Locate the cell with the specified text and output its (x, y) center coordinate. 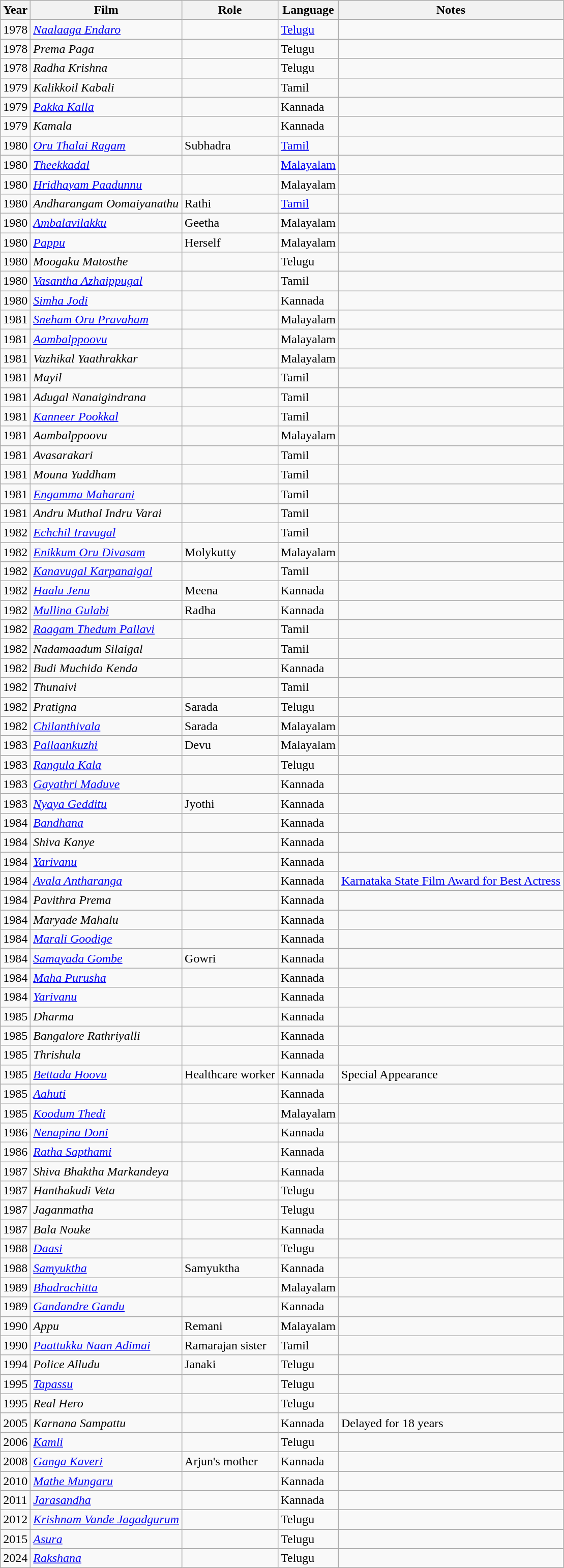
2015 (15, 1539)
Tapassu (106, 1384)
Bettada Hoovu (106, 1074)
Herself (230, 243)
Avasarakari (106, 455)
Ramarajan sister (230, 1345)
Pallaankuzhi (106, 745)
Adugal Nanaigindrana (106, 397)
Appu (106, 1326)
Real Hero (106, 1403)
Enikkum Oru Divasam (106, 552)
Kanavugal Karpanaigal (106, 571)
Rathi (230, 203)
Gowri (230, 958)
Haalu Jenu (106, 591)
Gandandre Gandu (106, 1307)
Prema Paga (106, 49)
Oru Thalai Ragam (106, 145)
Special Appearance (451, 1074)
Daasi (106, 1249)
Shiva Kanye (106, 842)
Vasantha Azhaippugal (106, 281)
Samayada Gombe (106, 958)
Arjun's mother (230, 1461)
Bangalore Rathriyalli (106, 1036)
Mayil (106, 378)
2012 (15, 1520)
Role (230, 10)
Paattukku Naan Adimai (106, 1345)
Thrishula (106, 1055)
Engamma Maharani (106, 494)
Moogaku Matosthe (106, 262)
Subhadra (230, 145)
Andharangam Oomaiyanathu (106, 203)
Kanneer Pookkal (106, 416)
Film (106, 10)
Notes (451, 10)
Kalikkoil Kabali (106, 87)
Pratigna (106, 707)
Kamala (106, 126)
Jaganmatha (106, 1210)
Year (15, 10)
Aahuti (106, 1094)
Rakshana (106, 1558)
2008 (15, 1461)
Ratha Sapthami (106, 1152)
Maha Purusha (106, 978)
Rangula Kala (106, 765)
Meena (230, 591)
Raagam Thedum Pallavi (106, 629)
Nadamaadum Silaigal (106, 649)
Radha Krishna (106, 68)
Mouna Yuddham (106, 474)
Nyaya Gedditu (106, 803)
Pappu (106, 243)
Janaki (230, 1365)
2011 (15, 1500)
Police Alludu (106, 1365)
Ambalavilakku (106, 223)
Naalaaga Endaro (106, 29)
Geetha (230, 223)
Nenapina Doni (106, 1132)
Jyothi (230, 803)
Theekkadal (106, 165)
Healthcare worker (230, 1074)
Kamli (106, 1442)
Echchil Iravugal (106, 532)
Thunaivi (106, 687)
2024 (15, 1558)
Jarasandha (106, 1500)
Pakka Kalla (106, 107)
Asura (106, 1539)
Bandhana (106, 823)
Delayed for 18 years (451, 1423)
Pavithra Prema (106, 900)
Maryade Mahalu (106, 920)
Bala Nouke (106, 1229)
Karnataka State Film Award for Best Actress (451, 881)
1994 (15, 1365)
2005 (15, 1423)
Chilanthivala (106, 726)
Dharma (106, 1016)
Koodum Thedi (106, 1113)
Marali Goodige (106, 939)
Mullina Gulabi (106, 610)
Hanthakudi Veta (106, 1191)
Remani (230, 1326)
Avala Antharanga (106, 881)
2010 (15, 1481)
Krishnam Vande Jagadgurum (106, 1520)
Radha (230, 610)
Gayathri Maduve (106, 784)
Sneham Oru Pravaham (106, 320)
Ganga Kaveri (106, 1461)
Bhadrachitta (106, 1287)
Simha Jodi (106, 300)
Karnana Sampattu (106, 1423)
2006 (15, 1442)
Andru Muthal Indru Varai (106, 513)
Vazhikal Yaathrakkar (106, 358)
Mathe Mungaru (106, 1481)
Shiva Bhaktha Markandeya (106, 1171)
Hridhayam Paadunnu (106, 184)
Language (308, 10)
Molykutty (230, 552)
Devu (230, 745)
Budi Muchida Kenda (106, 668)
